Output the [x, y] coordinate of the center of the cell containing the given text.  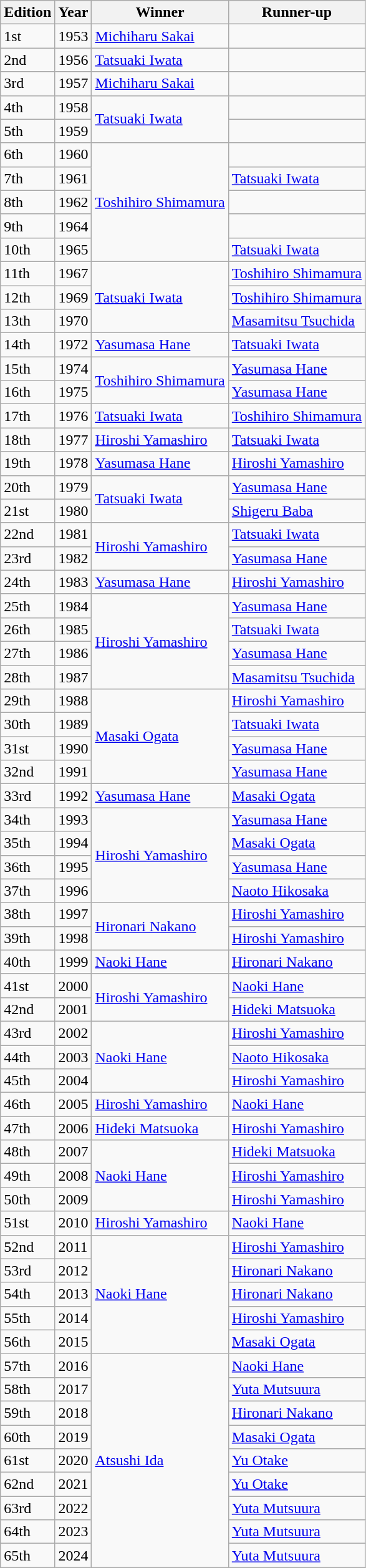
Atsushi Ida [160, 1461]
37th [27, 891]
19th [27, 463]
36th [27, 867]
1981 [74, 535]
43rd [27, 1033]
2018 [74, 1413]
59th [27, 1413]
7th [27, 178]
1959 [74, 131]
1961 [74, 178]
2010 [74, 1223]
26th [27, 629]
49th [27, 1176]
9th [27, 226]
10th [27, 249]
48th [27, 1152]
1976 [74, 416]
1969 [74, 298]
57th [27, 1365]
65th [27, 1556]
2016 [74, 1365]
1997 [74, 914]
56th [27, 1342]
39th [27, 938]
1956 [74, 60]
40th [27, 962]
1982 [74, 558]
1957 [74, 84]
Edition [27, 12]
1979 [74, 487]
1993 [74, 820]
2004 [74, 1081]
28th [27, 677]
50th [27, 1199]
1967 [74, 273]
2000 [74, 985]
5th [27, 131]
2009 [74, 1199]
60th [27, 1436]
18th [27, 440]
1960 [74, 155]
1970 [74, 321]
1978 [74, 463]
Shigeru Baba [297, 511]
1996 [74, 891]
2015 [74, 1342]
6th [27, 155]
2012 [74, 1270]
34th [27, 820]
1980 [74, 511]
47th [27, 1128]
32nd [27, 772]
1998 [74, 938]
1st [27, 36]
2024 [74, 1556]
45th [27, 1081]
1983 [74, 582]
14th [27, 345]
1990 [74, 748]
2008 [74, 1176]
3rd [27, 84]
29th [27, 701]
1974 [74, 369]
2013 [74, 1294]
1999 [74, 962]
51st [27, 1223]
33rd [27, 796]
24th [27, 582]
Runner-up [297, 12]
61st [27, 1461]
1958 [74, 107]
13th [27, 321]
1992 [74, 796]
35th [27, 843]
55th [27, 1318]
1994 [74, 843]
2014 [74, 1318]
1972 [74, 345]
1989 [74, 725]
2020 [74, 1461]
1964 [74, 226]
27th [27, 653]
2011 [74, 1247]
46th [27, 1105]
1984 [74, 606]
4th [27, 107]
63rd [27, 1508]
8th [27, 202]
15th [27, 369]
Year [74, 12]
2003 [74, 1057]
2nd [27, 60]
20th [27, 487]
22nd [27, 535]
25th [27, 606]
38th [27, 914]
62nd [27, 1484]
41st [27, 985]
52nd [27, 1247]
11th [27, 273]
42nd [27, 1009]
12th [27, 298]
64th [27, 1532]
2007 [74, 1152]
1995 [74, 867]
1977 [74, 440]
16th [27, 392]
2022 [74, 1508]
2006 [74, 1128]
1965 [74, 249]
17th [27, 416]
1953 [74, 36]
1986 [74, 653]
1987 [74, 677]
2019 [74, 1436]
53rd [27, 1270]
30th [27, 725]
1975 [74, 392]
2005 [74, 1105]
2017 [74, 1389]
1988 [74, 701]
2023 [74, 1532]
2001 [74, 1009]
21st [27, 511]
31st [27, 748]
1985 [74, 629]
23rd [27, 558]
2021 [74, 1484]
44th [27, 1057]
54th [27, 1294]
Winner [160, 12]
58th [27, 1389]
2002 [74, 1033]
1962 [74, 202]
1991 [74, 772]
